From the cell containing the given text, extract its center point as (x, y) coordinate. 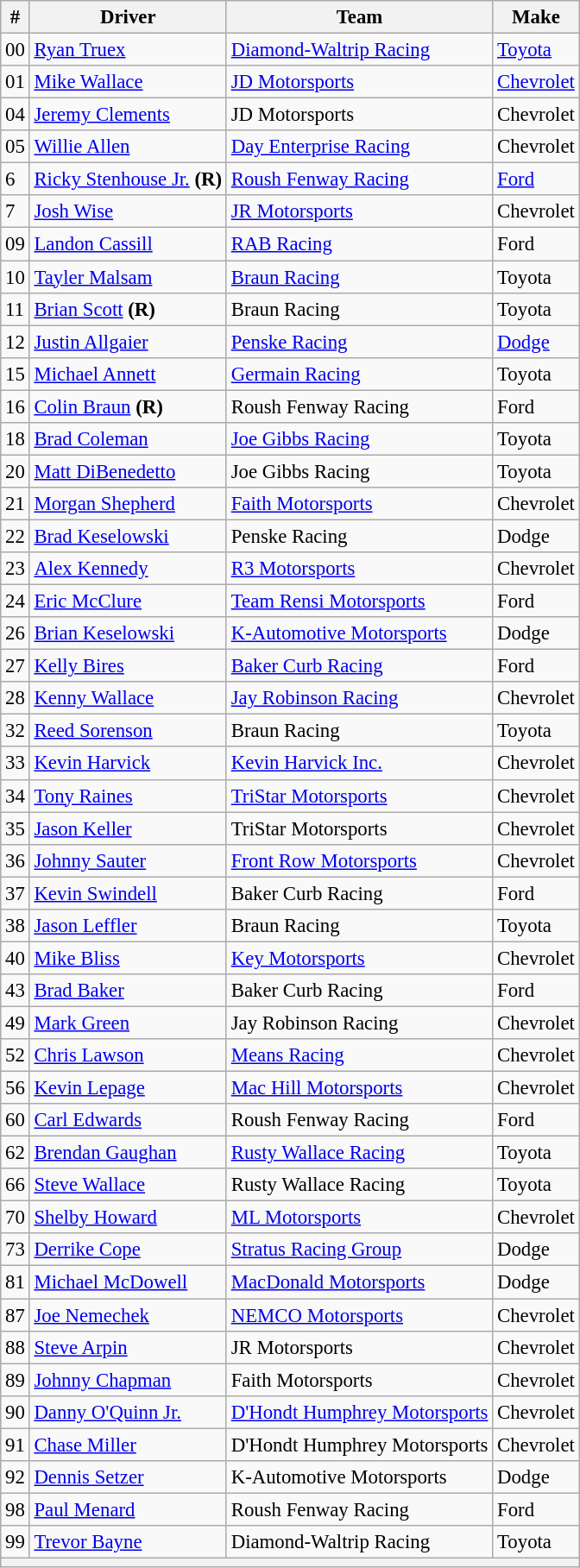
Josh Wise (128, 211)
43 (16, 991)
40 (16, 958)
Eric McClure (128, 601)
28 (16, 698)
Justin Allgaier (128, 342)
7 (16, 211)
Jeremy Clements (128, 115)
Chris Lawson (128, 1055)
Jason Keller (128, 828)
Team Rensi Motorsports (359, 601)
91 (16, 1445)
Tony Raines (128, 796)
Jason Leffler (128, 926)
Joe Nemechek (128, 1315)
23 (16, 569)
24 (16, 601)
18 (16, 439)
Michael McDowell (128, 1282)
R3 Motorsports (359, 569)
88 (16, 1347)
70 (16, 1218)
Alex Kennedy (128, 569)
Colin Braun (R) (128, 406)
Steve Wallace (128, 1185)
10 (16, 277)
12 (16, 342)
Kevin Swindell (128, 893)
90 (16, 1412)
Team (359, 17)
Matt DiBenedetto (128, 471)
20 (16, 471)
Chase Miller (128, 1445)
92 (16, 1477)
NEMCO Motorsports (359, 1315)
Michael Annett (128, 374)
Day Enterprise Racing (359, 147)
52 (16, 1055)
99 (16, 1542)
27 (16, 666)
# (16, 17)
Kelly Bires (128, 666)
21 (16, 504)
26 (16, 633)
Johnny Sauter (128, 860)
Kevin Lepage (128, 1088)
RAB Racing (359, 244)
Carl Edwards (128, 1120)
73 (16, 1250)
Trevor Bayne (128, 1542)
Stratus Racing Group (359, 1250)
Brian Keselowski (128, 633)
11 (16, 309)
33 (16, 764)
15 (16, 374)
22 (16, 536)
32 (16, 731)
35 (16, 828)
36 (16, 860)
49 (16, 1023)
Brad Baker (128, 991)
16 (16, 406)
Morgan Shepherd (128, 504)
89 (16, 1380)
66 (16, 1185)
Germain Racing (359, 374)
Driver (128, 17)
Tayler Malsam (128, 277)
56 (16, 1088)
Means Racing (359, 1055)
Key Motorsports (359, 958)
Danny O'Quinn Jr. (128, 1412)
Kevin Harvick (128, 764)
Mac Hill Motorsports (359, 1088)
Landon Cassill (128, 244)
98 (16, 1509)
Ryan Truex (128, 50)
Brad Coleman (128, 439)
81 (16, 1282)
MacDonald Motorsports (359, 1282)
62 (16, 1153)
Johnny Chapman (128, 1380)
34 (16, 796)
60 (16, 1120)
Mike Wallace (128, 82)
05 (16, 147)
Brendan Gaughan (128, 1153)
01 (16, 82)
Mark Green (128, 1023)
Shelby Howard (128, 1218)
Front Row Motorsports (359, 860)
Ricky Stenhouse Jr. (R) (128, 179)
Steve Arpin (128, 1347)
87 (16, 1315)
00 (16, 50)
Brad Keselowski (128, 536)
Kenny Wallace (128, 698)
38 (16, 926)
Kevin Harvick Inc. (359, 764)
Derrike Cope (128, 1250)
Make (536, 17)
Paul Menard (128, 1509)
Brian Scott (R) (128, 309)
09 (16, 244)
Mike Bliss (128, 958)
Willie Allen (128, 147)
ML Motorsports (359, 1218)
Reed Sorenson (128, 731)
Dennis Setzer (128, 1477)
04 (16, 115)
6 (16, 179)
37 (16, 893)
